Return the [X, Y] coordinate for the center point of the cell that contains the specified text.  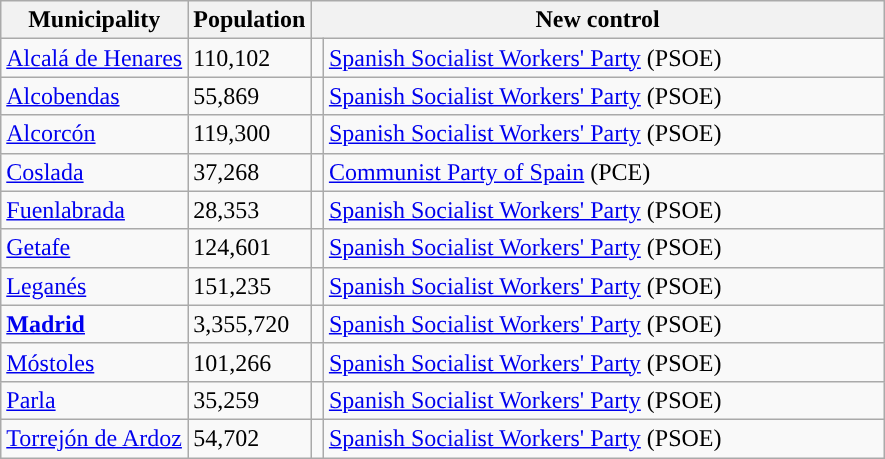
Fuenlabrada [94, 210]
Getafe [94, 248]
Municipality [94, 20]
Torrejón de Ardoz [94, 438]
Communist Party of Spain (PCE) [604, 172]
35,259 [250, 400]
Leganés [94, 286]
Coslada [94, 172]
151,235 [250, 286]
Madrid [94, 324]
101,266 [250, 362]
124,601 [250, 248]
Alcobendas [94, 96]
Móstoles [94, 362]
54,702 [250, 438]
Alcalá de Henares [94, 58]
Alcorcón [94, 134]
New control [598, 20]
119,300 [250, 134]
28,353 [250, 210]
55,869 [250, 96]
Parla [94, 400]
37,268 [250, 172]
3,355,720 [250, 324]
110,102 [250, 58]
Population [250, 20]
